Provide the (x, y) coordinate of the cell's center where the given text is located.  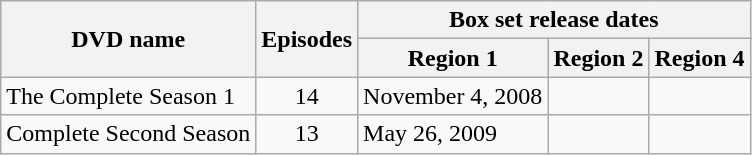
Episodes (307, 39)
13 (307, 134)
November 4, 2008 (453, 96)
May 26, 2009 (453, 134)
Region 2 (598, 58)
Region 1 (453, 58)
14 (307, 96)
DVD name (128, 39)
The Complete Season 1 (128, 96)
Box set release dates (554, 20)
Region 4 (700, 58)
Complete Second Season (128, 134)
